Locate the cell with the specified text and output its (X, Y) center coordinate. 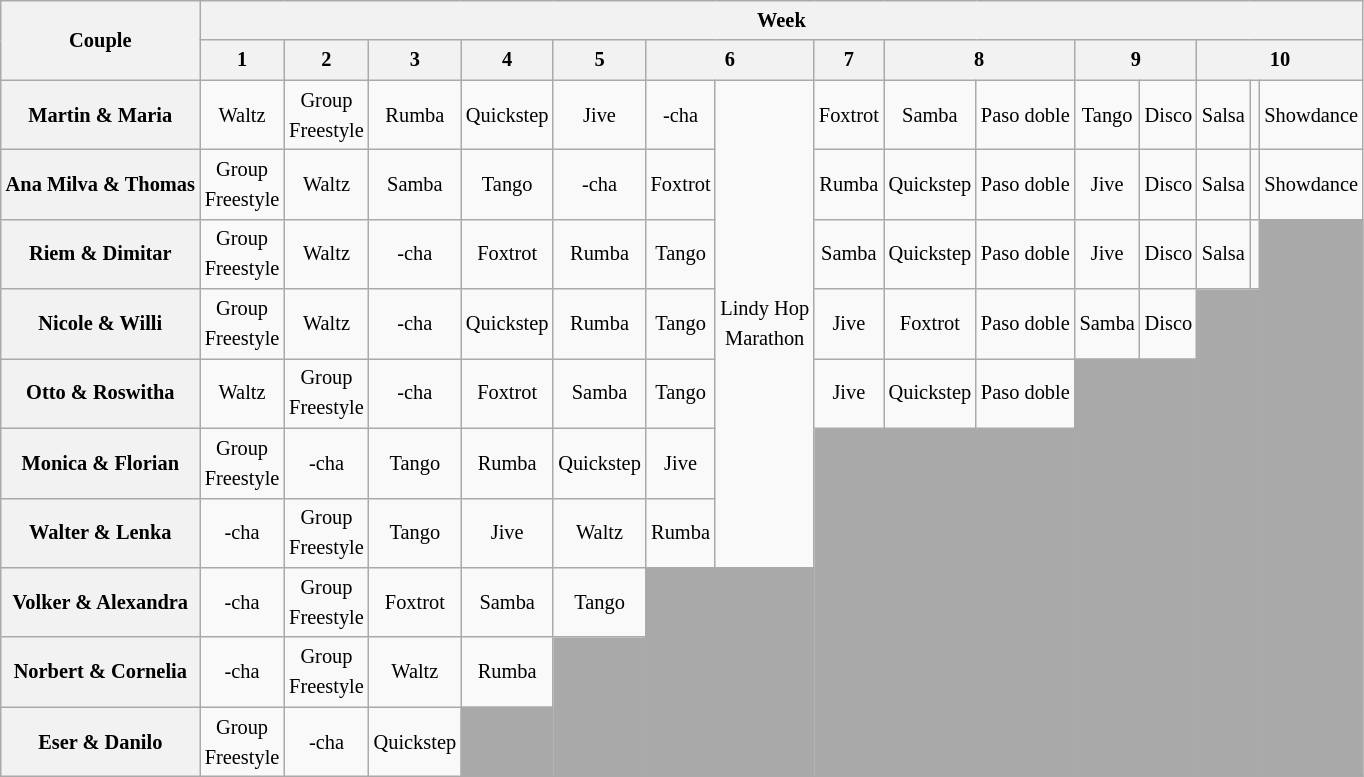
Otto & Roswitha (100, 393)
2 (326, 60)
8 (980, 60)
Eser & Danilo (100, 742)
Ana Milva & Thomas (100, 184)
Martin & Maria (100, 115)
Nicole & Willi (100, 324)
7 (849, 60)
9 (1136, 60)
10 (1280, 60)
Week (782, 20)
Volker & Alexandra (100, 602)
Riem & Dimitar (100, 254)
5 (599, 60)
Walter & Lenka (100, 533)
4 (507, 60)
Monica & Florian (100, 463)
1 (242, 60)
Couple (100, 40)
Lindy HopMarathon (764, 324)
Norbert & Cornelia (100, 672)
3 (415, 60)
6 (730, 60)
